Pinpoint the cell where the given text exists, returning its [X, Y] midpoint coordinate. 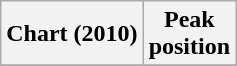
Peakposition [189, 34]
Chart (2010) [72, 34]
